Output the (x, y) coordinate of the center of the cell containing the given text.  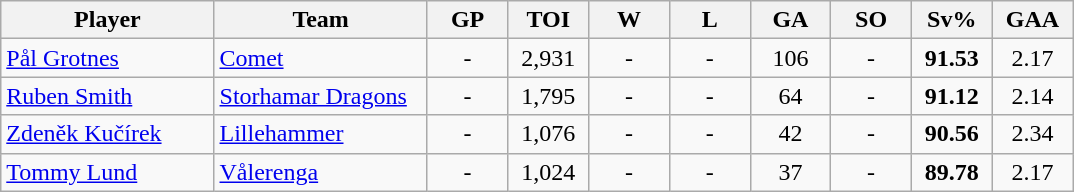
2.34 (1032, 134)
Lillehammer (320, 134)
Comet (320, 58)
L (710, 20)
90.56 (952, 134)
42 (790, 134)
37 (790, 172)
Vålerenga (320, 172)
Zdeněk Kučírek (108, 134)
Player (108, 20)
W (630, 20)
91.12 (952, 96)
2,931 (548, 58)
106 (790, 58)
Team (320, 20)
91.53 (952, 58)
1,024 (548, 172)
GA (790, 20)
1,795 (548, 96)
Tommy Lund (108, 172)
2.14 (1032, 96)
Ruben Smith (108, 96)
TOI (548, 20)
Pål Grotnes (108, 58)
SO (872, 20)
Storhamar Dragons (320, 96)
GP (468, 20)
1,076 (548, 134)
Sv% (952, 20)
GAA (1032, 20)
64 (790, 96)
89.78 (952, 172)
